Pinpoint the cell where the given text exists, returning its (X, Y) midpoint coordinate. 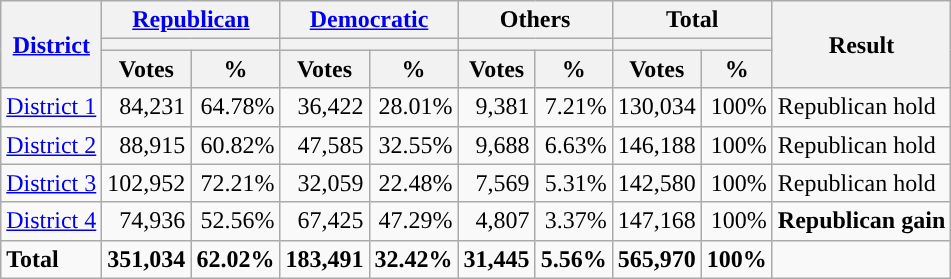
67,425 (324, 221)
142,580 (656, 183)
36,422 (324, 107)
5.56% (574, 259)
32.42% (414, 259)
147,168 (656, 221)
6.63% (574, 145)
4,807 (496, 221)
64.78% (236, 107)
District (52, 44)
9,688 (496, 145)
84,231 (146, 107)
31,445 (496, 259)
Democratic (369, 20)
District 1 (52, 107)
Result (861, 44)
146,188 (656, 145)
5.31% (574, 183)
Republican (191, 20)
88,915 (146, 145)
22.48% (414, 183)
47,585 (324, 145)
9,381 (496, 107)
Others (535, 20)
60.82% (236, 145)
7,569 (496, 183)
District 4 (52, 221)
32,059 (324, 183)
District 2 (52, 145)
7.21% (574, 107)
Republican gain (861, 221)
32.55% (414, 145)
72.21% (236, 183)
351,034 (146, 259)
52.56% (236, 221)
3.37% (574, 221)
28.01% (414, 107)
District 3 (52, 183)
130,034 (656, 107)
62.02% (236, 259)
47.29% (414, 221)
102,952 (146, 183)
74,936 (146, 221)
565,970 (656, 259)
183,491 (324, 259)
